Detect which cell encompasses the target text, then output its [x, y] center coordinate. 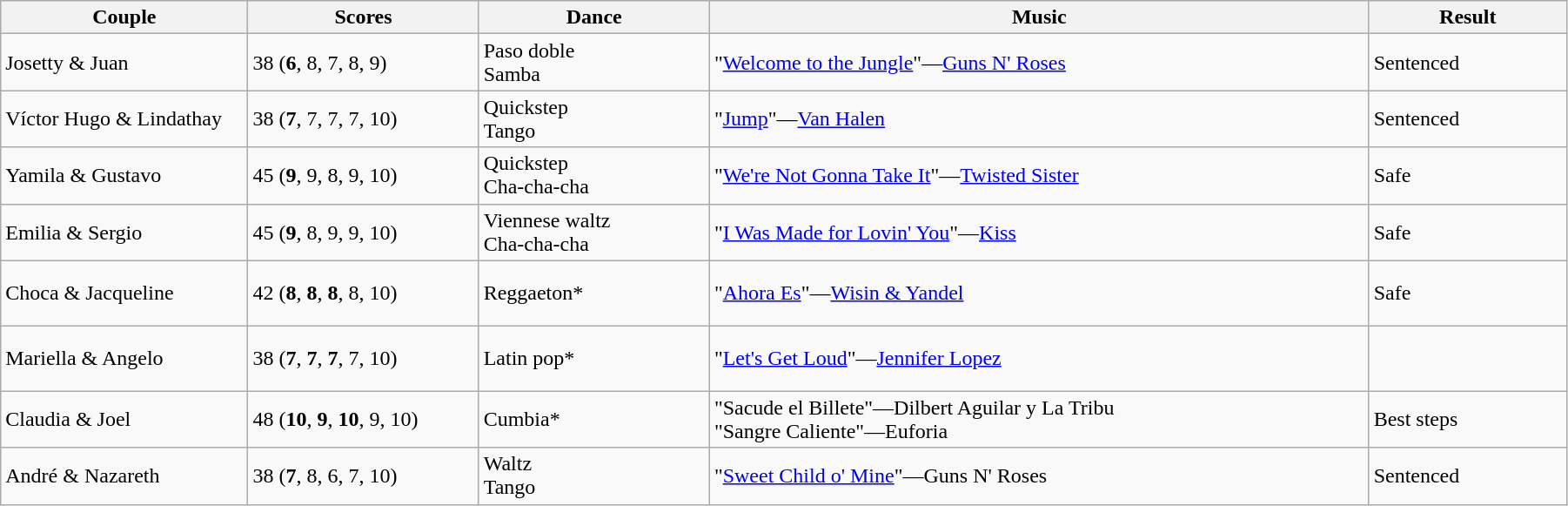
45 (9, 8, 9, 9, 10) [364, 232]
Result [1467, 17]
Scores [364, 17]
"I Was Made for Lovin' You"—Kiss [1039, 232]
Emilia & Sergio [124, 232]
Reggaeton* [593, 293]
Paso dobleSamba [593, 63]
"Sweet Child o' Mine"—Guns N' Roses [1039, 476]
38 (6, 8, 7, 8, 9) [364, 63]
"Ahora Es"—Wisin & Yandel [1039, 293]
André & Nazareth [124, 476]
Cumbia* [593, 420]
"Jump"—Van Halen [1039, 118]
QuickstepTango [593, 118]
Best steps [1467, 420]
Choca & Jacqueline [124, 293]
QuickstepCha-cha-cha [593, 176]
"We're Not Gonna Take It"—Twisted Sister [1039, 176]
38 (7, 8, 6, 7, 10) [364, 476]
Music [1039, 17]
45 (9, 9, 8, 9, 10) [364, 176]
Yamila & Gustavo [124, 176]
Josetty & Juan [124, 63]
Couple [124, 17]
Viennese waltzCha-cha-cha [593, 232]
"Sacude el Billete"—Dilbert Aguilar y La Tribu"Sangre Caliente"—Euforia [1039, 420]
42 (8, 8, 8, 8, 10) [364, 293]
Claudia & Joel [124, 420]
"Let's Get Loud"—Jennifer Lopez [1039, 359]
Mariella & Angelo [124, 359]
"Welcome to the Jungle"—Guns N' Roses [1039, 63]
48 (10, 9, 10, 9, 10) [364, 420]
WaltzTango [593, 476]
Dance [593, 17]
Víctor Hugo & Lindathay [124, 118]
Latin pop* [593, 359]
